Pinpoint the cell where the given text exists, returning its [X, Y] midpoint coordinate. 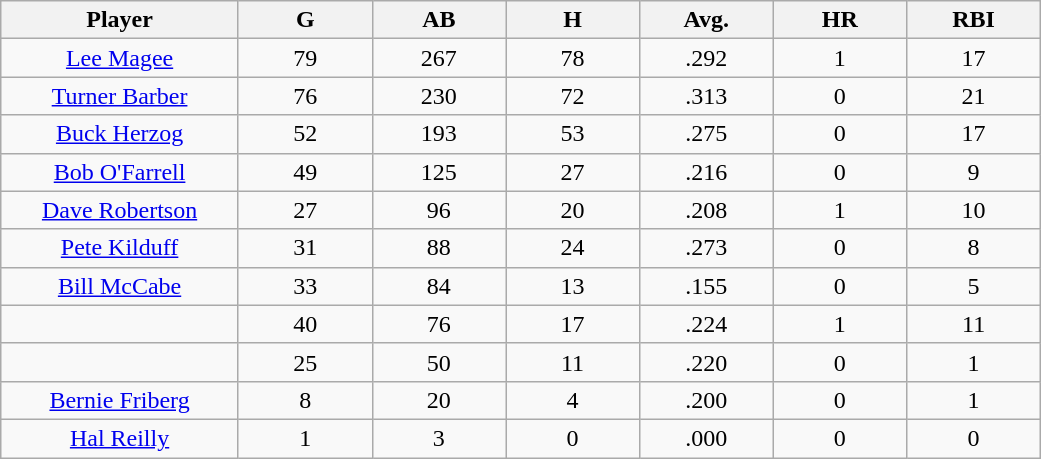
Buck Herzog [120, 134]
Turner Barber [120, 96]
.313 [706, 96]
267 [439, 58]
79 [305, 58]
230 [439, 96]
49 [305, 172]
193 [439, 134]
AB [439, 20]
84 [439, 286]
21 [974, 96]
50 [439, 362]
3 [439, 438]
Avg. [706, 20]
Lee Magee [120, 58]
40 [305, 324]
4 [573, 400]
13 [573, 286]
Bernie Friberg [120, 400]
52 [305, 134]
.155 [706, 286]
96 [439, 210]
.208 [706, 210]
G [305, 20]
24 [573, 248]
Player [120, 20]
78 [573, 58]
.200 [706, 400]
Bob O'Farrell [120, 172]
.273 [706, 248]
Pete Kilduff [120, 248]
Hal Reilly [120, 438]
.224 [706, 324]
.216 [706, 172]
Dave Robertson [120, 210]
25 [305, 362]
31 [305, 248]
HR [840, 20]
10 [974, 210]
88 [439, 248]
.275 [706, 134]
72 [573, 96]
.000 [706, 438]
125 [439, 172]
5 [974, 286]
RBI [974, 20]
53 [573, 134]
9 [974, 172]
H [573, 20]
Bill McCabe [120, 286]
33 [305, 286]
.220 [706, 362]
.292 [706, 58]
